Return (x, y) of the center of cell containing provided text 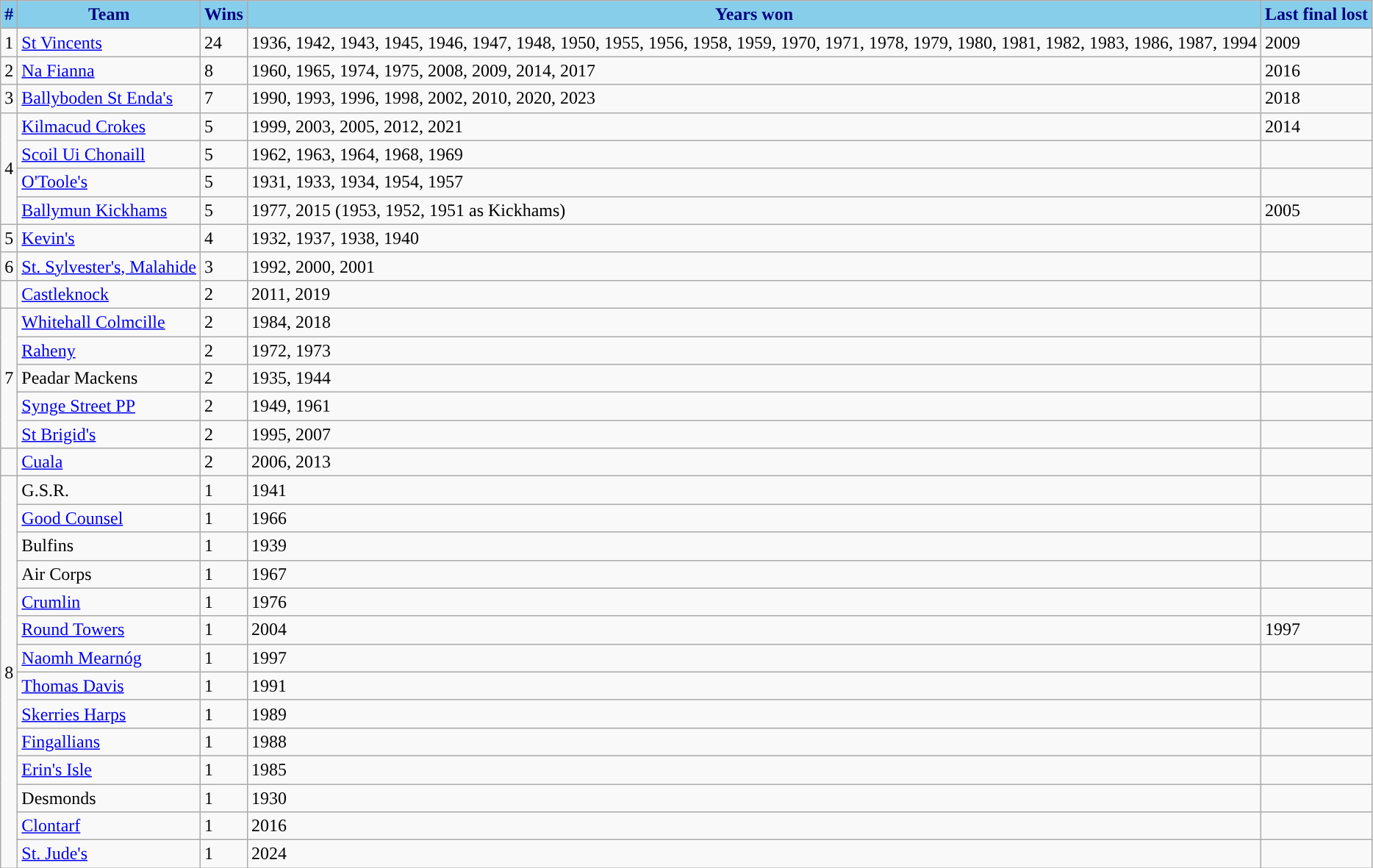
Skerries Harps (109, 714)
Cuala (109, 462)
Whitehall Colmcille (109, 322)
1936, 1942, 1943, 1945, 1946, 1947, 1948, 1950, 1955, 1956, 1958, 1959, 1970, 1971, 1978, 1979, 1980, 1981, 1982, 1983, 1986, 1987, 1994 (754, 43)
O'Toole's (109, 182)
1972, 1973 (754, 351)
Air Corps (109, 574)
1941 (754, 490)
Good Counsel (109, 518)
1990, 1993, 1996, 1998, 2002, 2010, 2020, 2023 (754, 98)
St. Sylvester's, Malahide (109, 266)
Ballymun Kickhams (109, 210)
Round Towers (109, 630)
St Vincents (109, 43)
1977, 2015 (1953, 1952, 1951 as Kickhams) (754, 210)
Crumlin (109, 602)
1967 (754, 574)
1999, 2003, 2005, 2012, 2021 (754, 126)
2005 (1317, 210)
2024 (754, 854)
1962, 1963, 1964, 1968, 1969 (754, 154)
1935, 1944 (754, 379)
Synge Street PP (109, 406)
St. Jude's (109, 854)
1992, 2000, 2001 (754, 266)
2006, 2013 (754, 462)
Kilmacud Crokes (109, 126)
1931, 1933, 1934, 1954, 1957 (754, 182)
1991 (754, 686)
Years won (754, 15)
1930 (754, 797)
St Brigid's (109, 434)
Naomh Mearnóg (109, 658)
1995, 2007 (754, 434)
2014 (1317, 126)
Ballyboden St Enda's (109, 98)
Fingallians (109, 742)
1932, 1937, 1938, 1940 (754, 238)
Team (109, 15)
Castleknock (109, 294)
Clontarf (109, 826)
1988 (754, 742)
Raheny (109, 351)
Na Fianna (109, 71)
Kevin's (109, 238)
1985 (754, 770)
6 (9, 266)
1949, 1961 (754, 406)
1984, 2018 (754, 322)
1939 (754, 546)
1966 (754, 518)
1960, 1965, 1974, 1975, 2008, 2009, 2014, 2017 (754, 71)
Peadar Mackens (109, 379)
Erin's Isle (109, 770)
2011, 2019 (754, 294)
24 (224, 43)
1976 (754, 602)
Wins (224, 15)
1989 (754, 714)
Last final lost (1317, 15)
2004 (754, 630)
Bulfins (109, 546)
2009 (1317, 43)
Thomas Davis (109, 686)
G.S.R. (109, 490)
2018 (1317, 98)
# (9, 15)
Desmonds (109, 797)
Scoil Ui Chonaill (109, 154)
